Capture the cell that displays the provided text and extract its [X, Y] central coordinate. 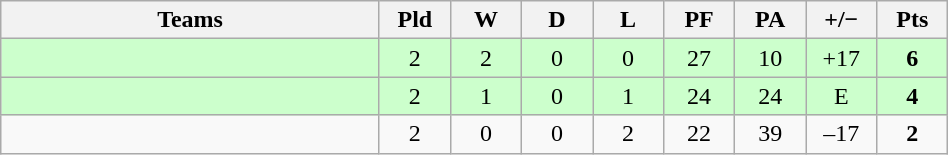
27 [700, 58]
4 [912, 96]
Pld [414, 20]
6 [912, 58]
PF [700, 20]
10 [770, 58]
E [842, 96]
Pts [912, 20]
W [486, 20]
22 [700, 134]
L [628, 20]
PA [770, 20]
D [556, 20]
–17 [842, 134]
39 [770, 134]
+17 [842, 58]
+/− [842, 20]
Teams [190, 20]
